Extract the (X, Y) coordinate from the center of the cell holding the provided text.  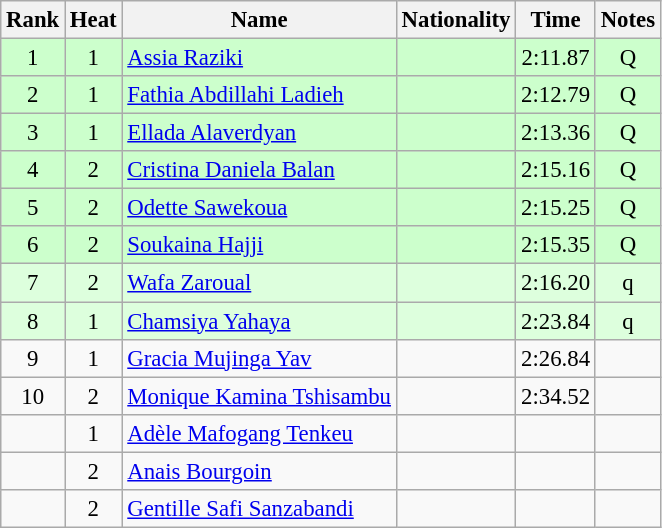
2:13.36 (556, 133)
Wafa Zaroual (259, 283)
2:34.52 (556, 396)
3 (33, 133)
2:16.20 (556, 283)
8 (33, 321)
2:11.87 (556, 58)
4 (33, 170)
Notes (628, 20)
Anais Bourgoin (259, 471)
Name (259, 20)
Ellada Alaverdyan (259, 133)
Gentille Safi Sanzabandi (259, 509)
7 (33, 283)
Odette Sawekoua (259, 208)
Gracia Mujinga Yav (259, 358)
5 (33, 208)
2:15.16 (556, 170)
10 (33, 396)
9 (33, 358)
2:15.25 (556, 208)
2:12.79 (556, 95)
2:23.84 (556, 321)
Chamsiya Yahaya (259, 321)
Assia Raziki (259, 58)
Soukaina Hajji (259, 245)
Fathia Abdillahi Ladieh (259, 95)
Nationality (456, 20)
Time (556, 20)
Heat (94, 20)
Adèle Mafogang Tenkeu (259, 433)
2:15.35 (556, 245)
6 (33, 245)
2:26.84 (556, 358)
Rank (33, 20)
Cristina Daniela Balan (259, 170)
Monique Kamina Tshisambu (259, 396)
